Return the [X, Y] coordinate for the center point of the cell that contains the specified text.  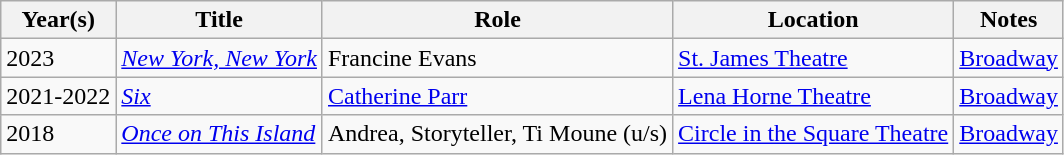
Lena Horne Theatre [814, 96]
Location [814, 20]
2023 [58, 58]
Once on This Island [220, 134]
Francine Evans [497, 58]
Title [220, 20]
2021-2022 [58, 96]
Andrea, Storyteller, Ti Moune (u/s) [497, 134]
Year(s) [58, 20]
Six [220, 96]
St. James Theatre [814, 58]
Notes [1009, 20]
New York, New York [220, 58]
Role [497, 20]
Catherine Parr [497, 96]
2018 [58, 134]
Circle in the Square Theatre [814, 134]
